Detect which cell encompasses the target text, then output its [x, y] center coordinate. 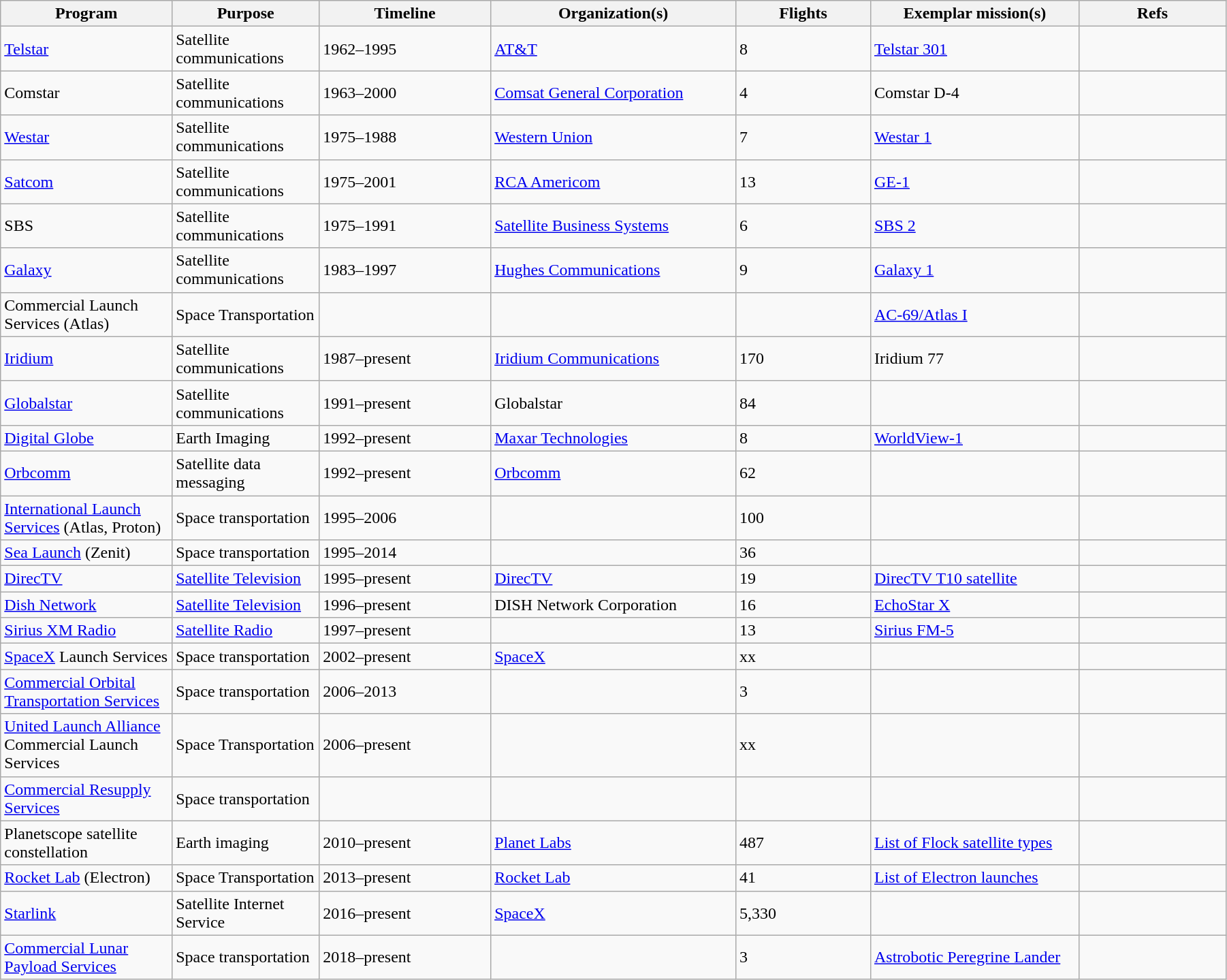
Comstar D-4 [974, 93]
Western Union [613, 138]
4 [803, 93]
Flights [803, 14]
SpaceX Launch Services [86, 657]
2006–2013 [405, 692]
19 [803, 579]
Satellite Internet Service [246, 913]
DISH Network Corporation [613, 605]
41 [803, 878]
2010–present [405, 843]
1997–present [405, 631]
List of Flock satellite types [974, 843]
Astrobotic Peregrine Lander [974, 958]
1995–present [405, 579]
Earth Imaging [246, 438]
List of Electron launches [974, 878]
2013–present [405, 878]
Timeline [405, 14]
Galaxy [86, 270]
62 [803, 473]
1995–2006 [405, 518]
Planetscope satellite constellation [86, 843]
1991–present [405, 403]
International Launch Services (Atlas, Proton) [86, 518]
Program [86, 14]
GE-1 [974, 181]
Commercial Launch Services (Atlas) [86, 315]
5,330 [803, 913]
170 [803, 358]
EchoStar X [974, 605]
Iridium [86, 358]
SBS [86, 226]
Westar 1 [974, 138]
Rocket Lab (Electron) [86, 878]
DirecTV T10 satellite [974, 579]
6 [803, 226]
Satellite data messaging [246, 473]
1962–1995 [405, 49]
Purpose [246, 14]
1975–1991 [405, 226]
Telstar [86, 49]
Maxar Technologies [613, 438]
1975–2001 [405, 181]
1996–present [405, 605]
1963–2000 [405, 93]
RCA Americom [613, 181]
1983–1997 [405, 270]
84 [803, 403]
2016–present [405, 913]
100 [803, 518]
Commercial Lunar Payload Services [86, 958]
1987–present [405, 358]
16 [803, 605]
487 [803, 843]
2002–present [405, 657]
Earth imaging [246, 843]
7 [803, 138]
Iridium Communications [613, 358]
Commercial Orbital Transportation Services [86, 692]
36 [803, 553]
United Launch Alliance Commercial Launch Services [86, 745]
1975–1988 [405, 138]
2006–present [405, 745]
Starlink [86, 913]
Sirius FM-5 [974, 631]
Sea Launch (Zenit) [86, 553]
Digital Globe [86, 438]
Refs [1152, 14]
Organization(s) [613, 14]
Rocket Lab [613, 878]
Satellite Radio [246, 631]
Westar [86, 138]
SBS 2 [974, 226]
Iridium 77 [974, 358]
Comsat General Corporation [613, 93]
Dish Network [86, 605]
Exemplar mission(s) [974, 14]
WorldView-1 [974, 438]
Telstar 301 [974, 49]
Sirius XM Radio [86, 631]
Galaxy 1 [974, 270]
1995–2014 [405, 553]
Commercial Resupply Services [86, 798]
Hughes Communications [613, 270]
AC-69/Atlas I [974, 315]
Satellite Business Systems [613, 226]
AT&T [613, 49]
Comstar [86, 93]
9 [803, 270]
Planet Labs [613, 843]
Satcom [86, 181]
2018–present [405, 958]
